Extract the (X, Y) coordinate from the center of the cell holding the provided text.  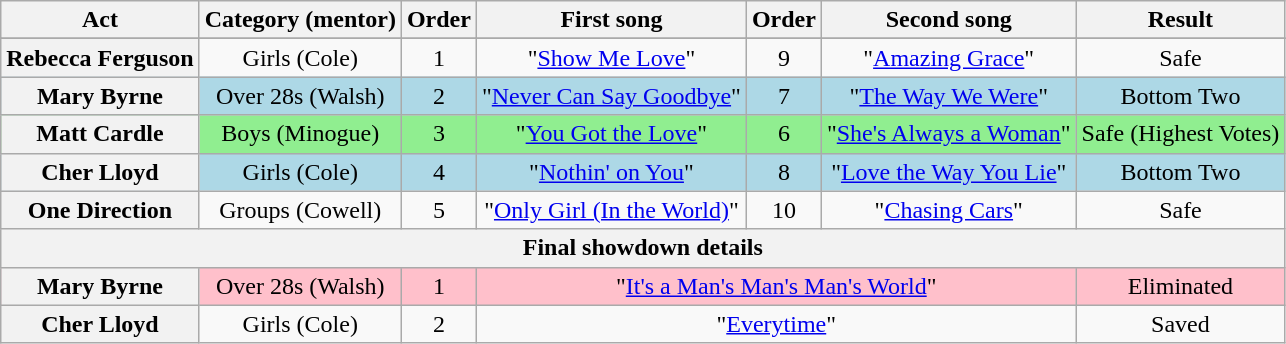
Groups (Cowell) (300, 210)
"The Way We Were" (948, 96)
Eliminated (1180, 286)
Safe (Highest Votes) (1180, 134)
Matt Cardle (100, 134)
"Amazing Grace" (948, 58)
First song (611, 20)
Act (100, 20)
"She's Always a Woman" (948, 134)
4 (438, 172)
Result (1180, 20)
One Direction (100, 210)
"It's a Man's Man's Man's World" (776, 286)
7 (784, 96)
"Show Me Love" (611, 58)
10 (784, 210)
6 (784, 134)
9 (784, 58)
"Never Can Say Goodbye" (611, 96)
"Only Girl (In the World)" (611, 210)
"Love the Way You Lie" (948, 172)
"Nothin' on You" (611, 172)
"You Got the Love" (611, 134)
Boys (Minogue) (300, 134)
8 (784, 172)
"Everytime" (776, 324)
Category (mentor) (300, 20)
Rebecca Ferguson (100, 58)
Second song (948, 20)
3 (438, 134)
Final showdown details (643, 248)
Saved (1180, 324)
"Chasing Cars" (948, 210)
5 (438, 210)
